Output the (X, Y) coordinate of the center of the cell containing the given text.  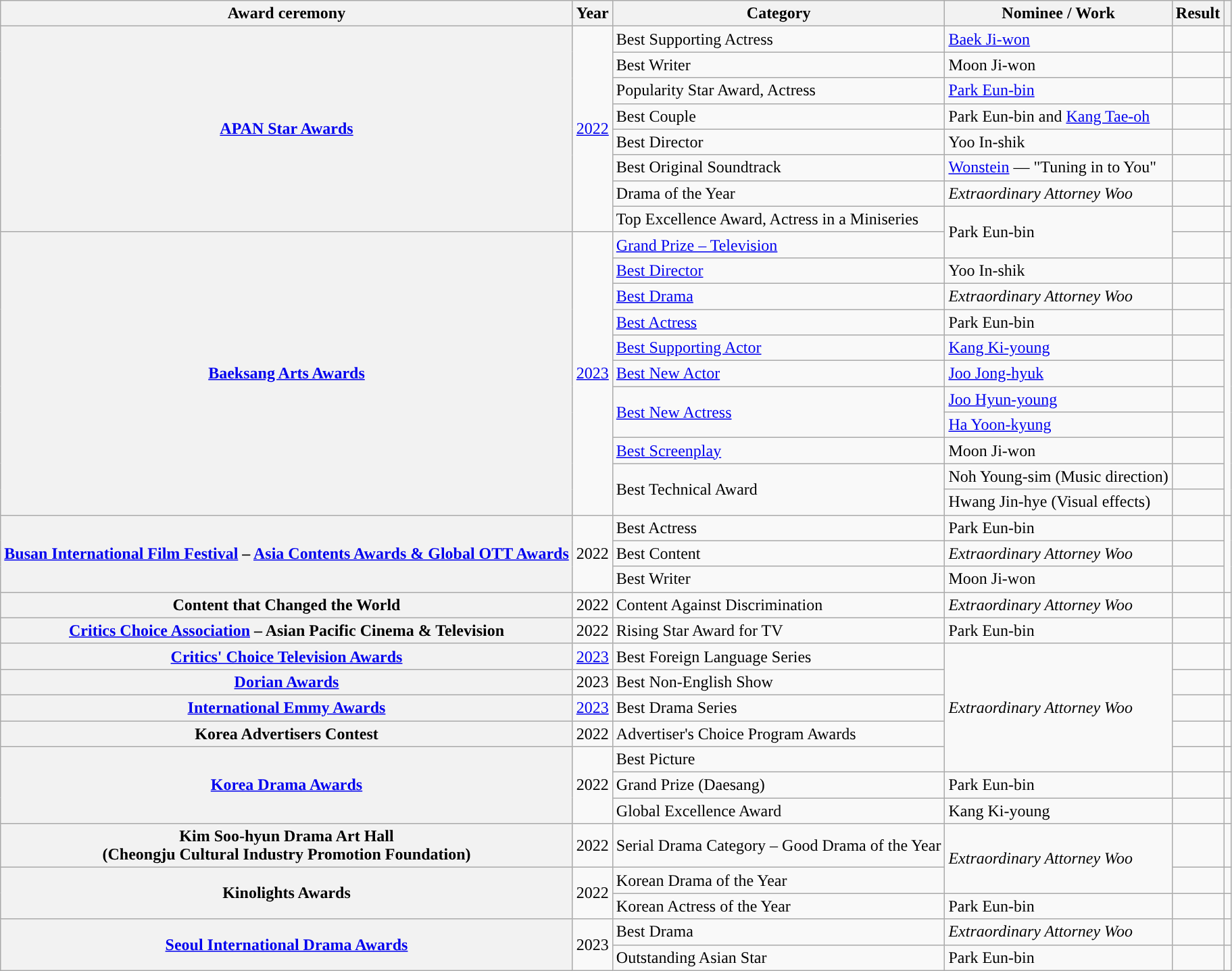
Best Couple (779, 116)
Critics' Choice Television Awards (287, 656)
Best Original Soundtrack (779, 168)
Busan International Film Festival – Asia Contents Awards & Global OTT Awards (287, 553)
Content Against Discrimination (779, 605)
Korean Drama of the Year (779, 880)
Award ceremony (287, 14)
Joo Hyun-young (1058, 399)
Hwang Jin-hye (Visual effects) (1058, 502)
Best Non-English Show (779, 682)
Rising Star Award for TV (779, 630)
Category (779, 14)
Best Picture (779, 760)
Best Foreign Language Series (779, 656)
Popularity Star Award, Actress (779, 91)
Nominee / Work (1058, 14)
Best Supporting Actor (779, 348)
Korea Drama Awards (287, 785)
Park Eun-bin and Kang Tae-oh (1058, 116)
Best Technical Award (779, 489)
Korea Advertisers Contest (287, 733)
International Emmy Awards (287, 707)
Year (592, 14)
APAN Star Awards (287, 129)
Grand Prize (Daesang) (779, 785)
Ha Yoon-kyung (1058, 425)
Best Drama Series (779, 707)
Critics Choice Association – Asian Pacific Cinema & Television (287, 630)
Top Excellence Award, Actress in a Miniseries (779, 219)
Seoul International Drama Awards (287, 945)
Best New Actor (779, 374)
Baek Ji-won (1058, 39)
Grand Prize – Television (779, 245)
Kim Soo-hyun Drama Art Hall(Cheongju Cultural Industry Promotion Foundation) (287, 846)
Serial Drama Category – Good Drama of the Year (779, 846)
Kinolights Awards (287, 893)
Outstanding Asian Star (779, 957)
Baeksang Arts Awards (287, 373)
Global Excellence Award (779, 811)
Best Supporting Actress (779, 39)
Korean Actress of the Year (779, 906)
Drama of the Year (779, 193)
Best New Actress (779, 412)
Noh Young-sim (Music direction) (1058, 476)
Advertiser's Choice Program Awards (779, 733)
Best Screenplay (779, 451)
Content that Changed the World (287, 605)
Result (1198, 14)
Wonstein — "Tuning in to You" (1058, 168)
Joo Jong-hyuk (1058, 374)
Dorian Awards (287, 682)
Best Content (779, 553)
